Capture the cell that displays the provided text and extract its (X, Y) central coordinate. 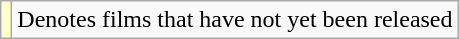
Denotes films that have not yet been released (235, 20)
